For the text-containing cell, return its midpoint in (X, Y) coordinate format. 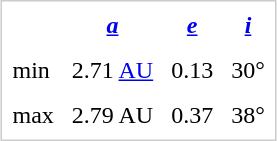
38° (248, 115)
2.71 AU (112, 71)
min (33, 71)
30° (248, 71)
i (248, 25)
0.13 (192, 71)
a (112, 25)
2.79 AU (112, 115)
e (192, 25)
max (33, 115)
0.37 (192, 115)
